Scan for the cell matching the given text and deliver its [X, Y] coordinate at center. 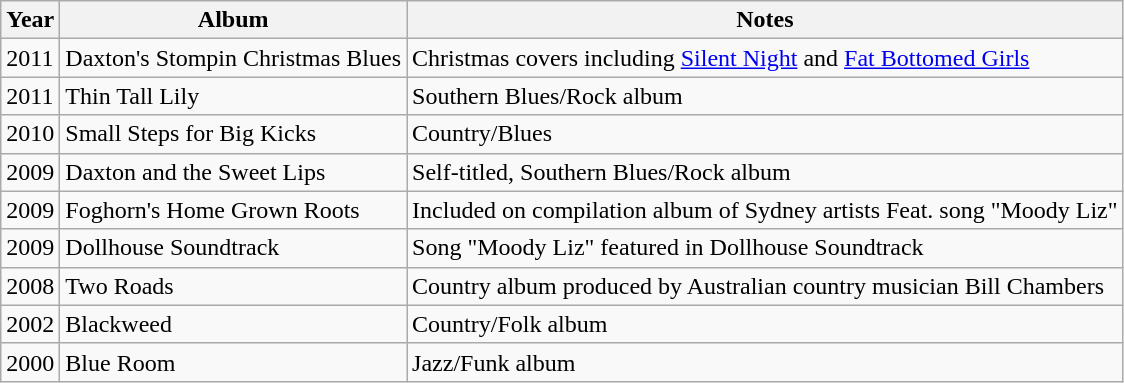
Small Steps for Big Kicks [234, 134]
Blackweed [234, 324]
Year [30, 20]
2010 [30, 134]
Blue Room [234, 362]
Two Roads [234, 286]
Southern Blues/Rock album [766, 96]
Country album produced by Australian country musician Bill Chambers [766, 286]
Dollhouse Soundtrack [234, 248]
Daxton and the Sweet Lips [234, 172]
Album [234, 20]
Included on compilation album of Sydney artists Feat. song "Moody Liz" [766, 210]
2002 [30, 324]
Country/Folk album [766, 324]
2000 [30, 362]
Jazz/Funk album [766, 362]
Thin Tall Lily [234, 96]
Song "Moody Liz" featured in Dollhouse Soundtrack [766, 248]
Country/Blues [766, 134]
Foghorn's Home Grown Roots [234, 210]
Daxton's Stompin Christmas Blues [234, 58]
2008 [30, 286]
Christmas covers including Silent Night and Fat Bottomed Girls [766, 58]
Notes [766, 20]
Self-titled, Southern Blues/Rock album [766, 172]
